Return the (x, y) coordinate for the center point of the cell that contains the specified text.  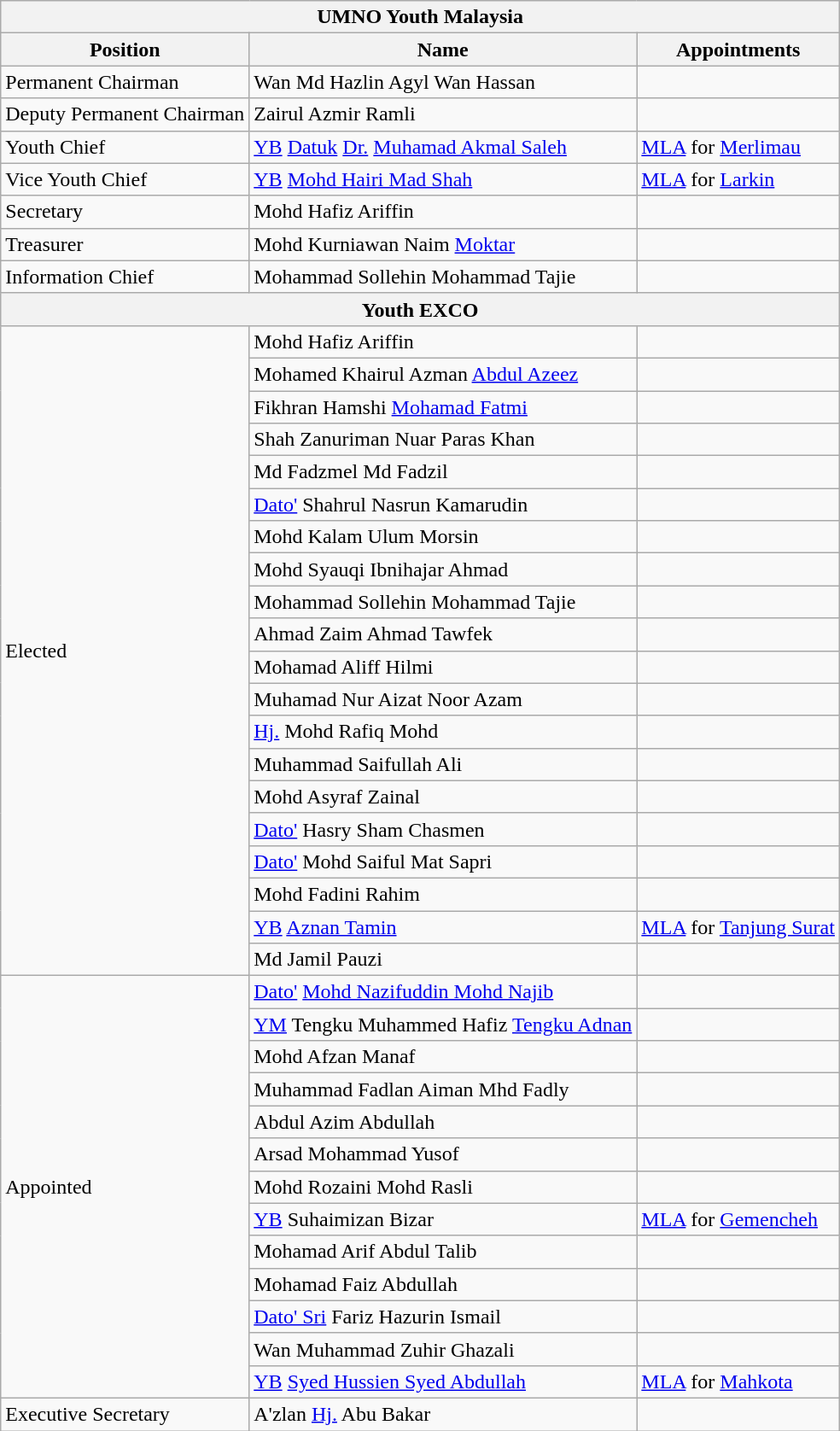
Mohamad Aliff Hilmi (443, 667)
Mohd Rozaini Mohd Rasli (443, 1187)
Dato' Shahrul Nasrun Kamarudin (443, 505)
Name (443, 50)
Fikhran Hamshi Mohamad Fatmi (443, 407)
Youth Chief (125, 147)
MLA for Larkin (738, 179)
Mohamad Arif Abdul Talib (443, 1252)
Elected (125, 651)
Wan Md Hazlin Agyl Wan Hassan (443, 82)
Treasurer (125, 244)
YM Tengku Muhammed Hafiz Tengku Adnan (443, 1025)
Arsad Mohammad Yusof (443, 1154)
Mohd Kalam Ulum Morsin (443, 537)
Information Chief (125, 277)
Muhamad Nur Aizat Noor Azam (443, 699)
Wan Muhammad Zuhir Ghazali (443, 1349)
YB Suhaimizan Bizar (443, 1219)
A'zlan Hj. Abu Bakar (443, 1414)
Position (125, 50)
Mohamed Khairul Azman Abdul Azeez (443, 374)
YB Mohd Hairi Mad Shah (443, 179)
YB Syed Hussien Syed Abdullah (443, 1381)
Executive Secretary (125, 1414)
Permanent Chairman (125, 82)
MLA for Gemencheh (738, 1219)
Mohd Kurniawan Naim Moktar (443, 244)
Ahmad Zaim Ahmad Tawfek (443, 634)
YB Aznan Tamin (443, 926)
Deputy Permanent Chairman (125, 114)
UMNO Youth Malaysia (420, 17)
Hj. Mohd Rafiq Mohd (443, 732)
Youth EXCO (420, 309)
Dato' Sri Fariz Hazurin Ismail (443, 1317)
Shah Zanuriman Nuar Paras Khan (443, 440)
Mohamad Faiz Abdullah (443, 1284)
Dato' Mohd Saiful Mat Sapri (443, 862)
Dato' Hasry Sham Chasmen (443, 829)
Mohd Afzan Manaf (443, 1057)
Mohd Asyraf Zainal (443, 797)
Abdul Azim Abdullah (443, 1122)
Md Fadzmel Md Fadzil (443, 472)
Md Jamil Pauzi (443, 960)
Mohd Fadini Rahim (443, 894)
Muhammad Fadlan Aiman Mhd Fadly (443, 1089)
MLA for Merlimau (738, 147)
Zairul Azmir Ramli (443, 114)
MLA for Tanjung Surat (738, 926)
Mohd Syauqi Ibnihajar Ahmad (443, 569)
YB Datuk Dr. Muhamad Akmal Saleh (443, 147)
MLA for Mahkota (738, 1381)
Vice Youth Chief (125, 179)
Muhammad Saifullah Ali (443, 764)
Appointed (125, 1187)
Secretary (125, 212)
Appointments (738, 50)
Dato' Mohd Nazifuddin Mohd Najib (443, 992)
